From the cell containing the given text, extract its center point as (x, y) coordinate. 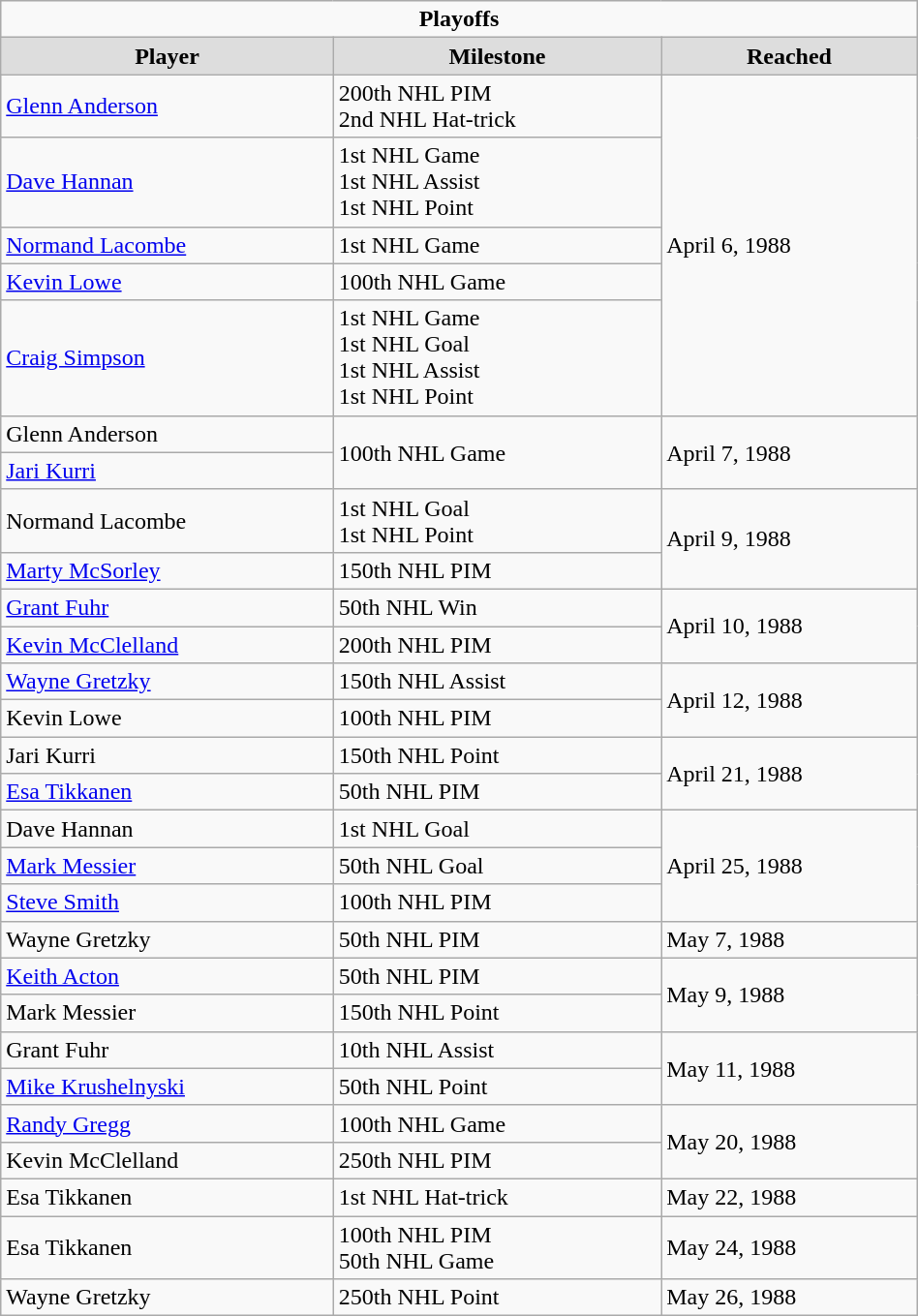
April 9, 1988 (790, 538)
Mike Krushelnyski (167, 1086)
1st NHL Game (497, 245)
April 12, 1988 (790, 700)
250th NHL Point (497, 1298)
1st NHL Game1st NHL Assist1st NHL Point (497, 182)
May 26, 1988 (790, 1298)
April 21, 1988 (790, 774)
150th NHL PIM (497, 570)
Keith Acton (167, 976)
Milestone (497, 56)
April 6, 1988 (790, 245)
Steve Smith (167, 903)
May 24, 1988 (790, 1247)
200th NHL PIM (497, 644)
50th NHL Point (497, 1086)
May 22, 1988 (790, 1197)
May 9, 1988 (790, 995)
May 7, 1988 (790, 939)
200th NHL PIM2nd NHL Hat-trick (497, 107)
Player (167, 56)
1st NHL Hat-trick (497, 1197)
Randy Gregg (167, 1123)
150th NHL Assist (497, 682)
Craig Simpson (167, 358)
1st NHL Goal1st NHL Point (497, 521)
1st NHL Game1st NHL Goal1st NHL Assist1st NHL Point (497, 358)
50th NHL Goal (497, 866)
Marty McSorley (167, 570)
250th NHL PIM (497, 1160)
50th NHL Win (497, 607)
May 20, 1988 (790, 1142)
100th NHL PIM50th NHL Game (497, 1247)
April 10, 1988 (790, 626)
Playoffs (459, 19)
April 25, 1988 (790, 866)
Reached (790, 56)
May 11, 1988 (790, 1068)
1st NHL Goal (497, 829)
10th NHL Assist (497, 1050)
April 7, 1988 (790, 452)
